Return the (x, y) coordinate for the center point of the cell that contains the specified text.  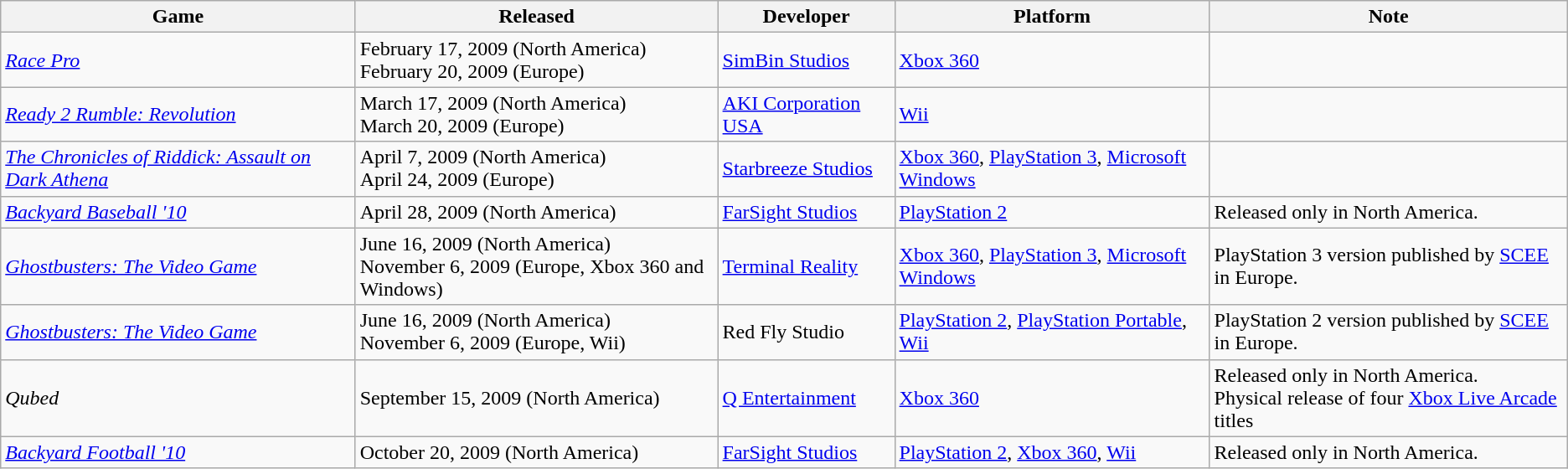
October 20, 2009 (North America) (536, 452)
September 15, 2009 (North America) (536, 398)
Backyard Baseball '10 (178, 212)
Wii (1052, 114)
PlayStation 3 version published by SCEE in Europe. (1389, 266)
SimBin Studios (806, 60)
February 17, 2009 (North America)February 20, 2009 (Europe) (536, 60)
PlayStation 2 version published by SCEE in Europe. (1389, 332)
April 7, 2009 (North America)April 24, 2009 (Europe) (536, 169)
PlayStation 2 (1052, 212)
Note (1389, 17)
Backyard Football '10 (178, 452)
June 16, 2009 (North America)November 6, 2009 (Europe, Wii) (536, 332)
Released (536, 17)
AKI Corporation USA (806, 114)
Released only in North America.Physical release of four Xbox Live Arcade titles (1389, 398)
Terminal Reality (806, 266)
June 16, 2009 (North America)November 6, 2009 (Europe, Xbox 360 and Windows) (536, 266)
Starbreeze Studios (806, 169)
Platform (1052, 17)
PlayStation 2, PlayStation Portable, Wii (1052, 332)
Developer (806, 17)
Race Pro (178, 60)
March 17, 2009 (North America)March 20, 2009 (Europe) (536, 114)
Game (178, 17)
April 28, 2009 (North America) (536, 212)
The Chronicles of Riddick: Assault on Dark Athena (178, 169)
Q Entertainment (806, 398)
PlayStation 2, Xbox 360, Wii (1052, 452)
Red Fly Studio (806, 332)
Qubed (178, 398)
Ready 2 Rumble: Revolution (178, 114)
